Pinpoint the cell where the given text exists, returning its [X, Y] midpoint coordinate. 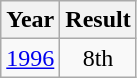
8th [98, 58]
Result [98, 20]
1996 [30, 58]
Year [30, 20]
